Scan for the cell matching the given text and deliver its [x, y] coordinate at center. 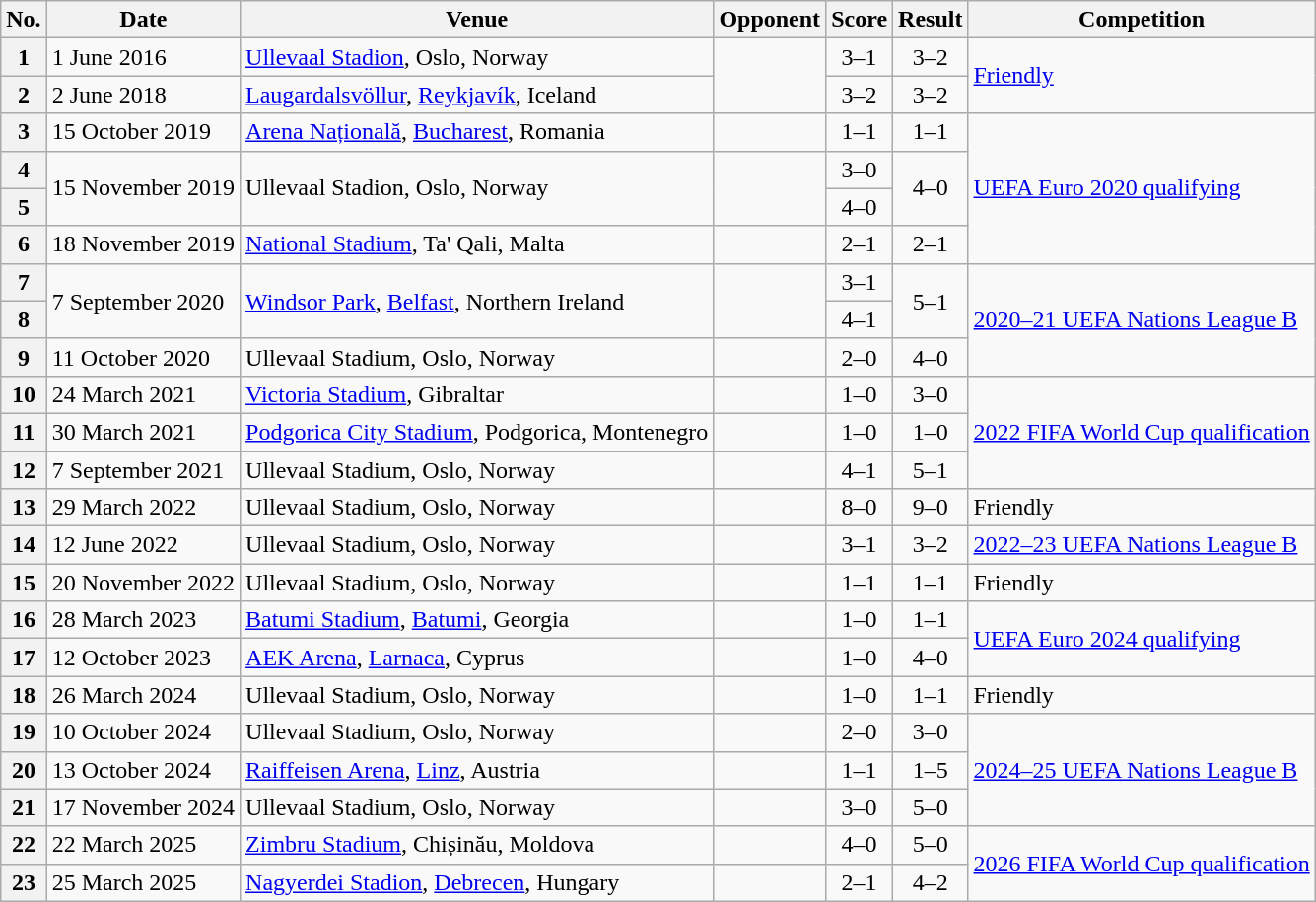
Windsor Park, Belfast, Northern Ireland [477, 301]
16 [24, 620]
2022–23 UEFA Nations League B [1142, 545]
2 June 2018 [143, 95]
20 [24, 770]
Laugardalsvöllur, Reykjavík, Iceland [477, 95]
22 [24, 845]
26 March 2024 [143, 695]
5 [24, 207]
13 October 2024 [143, 770]
Victoria Stadium, Gibraltar [477, 394]
17 [24, 658]
Score [860, 20]
14 [24, 545]
Venue [477, 20]
7 [24, 282]
8 [24, 319]
22 March 2025 [143, 845]
2022 FIFA World Cup qualification [1142, 432]
15 November 2019 [143, 188]
10 [24, 394]
AEK Arena, Larnaca, Cyprus [477, 658]
Raiffeisen Arena, Linz, Austria [477, 770]
Opponent [770, 20]
25 March 2025 [143, 882]
2020–21 UEFA Nations League B [1142, 319]
7 September 2020 [143, 301]
Batumi Stadium, Batumi, Georgia [477, 620]
Competition [1142, 20]
4 [24, 170]
Podgorica City Stadium, Podgorica, Montenegro [477, 432]
11 October 2020 [143, 357]
11 [24, 432]
2024–25 UEFA Nations League B [1142, 770]
Result [931, 20]
24 March 2021 [143, 394]
1 [24, 57]
7 September 2021 [143, 470]
29 March 2022 [143, 508]
9 [24, 357]
12 [24, 470]
No. [24, 20]
18 [24, 695]
10 October 2024 [143, 732]
Zimbru Stadium, Chișinău, Moldova [477, 845]
Nagyerdei Stadion, Debrecen, Hungary [477, 882]
15 [24, 583]
Date [143, 20]
UEFA Euro 2020 qualifying [1142, 188]
12 October 2023 [143, 658]
13 [24, 508]
30 March 2021 [143, 432]
2 [24, 95]
17 November 2024 [143, 807]
UEFA Euro 2024 qualifying [1142, 639]
28 March 2023 [143, 620]
20 November 2022 [143, 583]
3 [24, 132]
23 [24, 882]
6 [24, 244]
1 June 2016 [143, 57]
Arena Națională, Bucharest, Romania [477, 132]
4–2 [931, 882]
18 November 2019 [143, 244]
19 [24, 732]
15 October 2019 [143, 132]
21 [24, 807]
12 June 2022 [143, 545]
2026 FIFA World Cup qualification [1142, 864]
National Stadium, Ta' Qali, Malta [477, 244]
9–0 [931, 508]
8–0 [860, 508]
1–5 [931, 770]
